Find where the given text appears and provide that cell's center as (X, Y) coordinate. 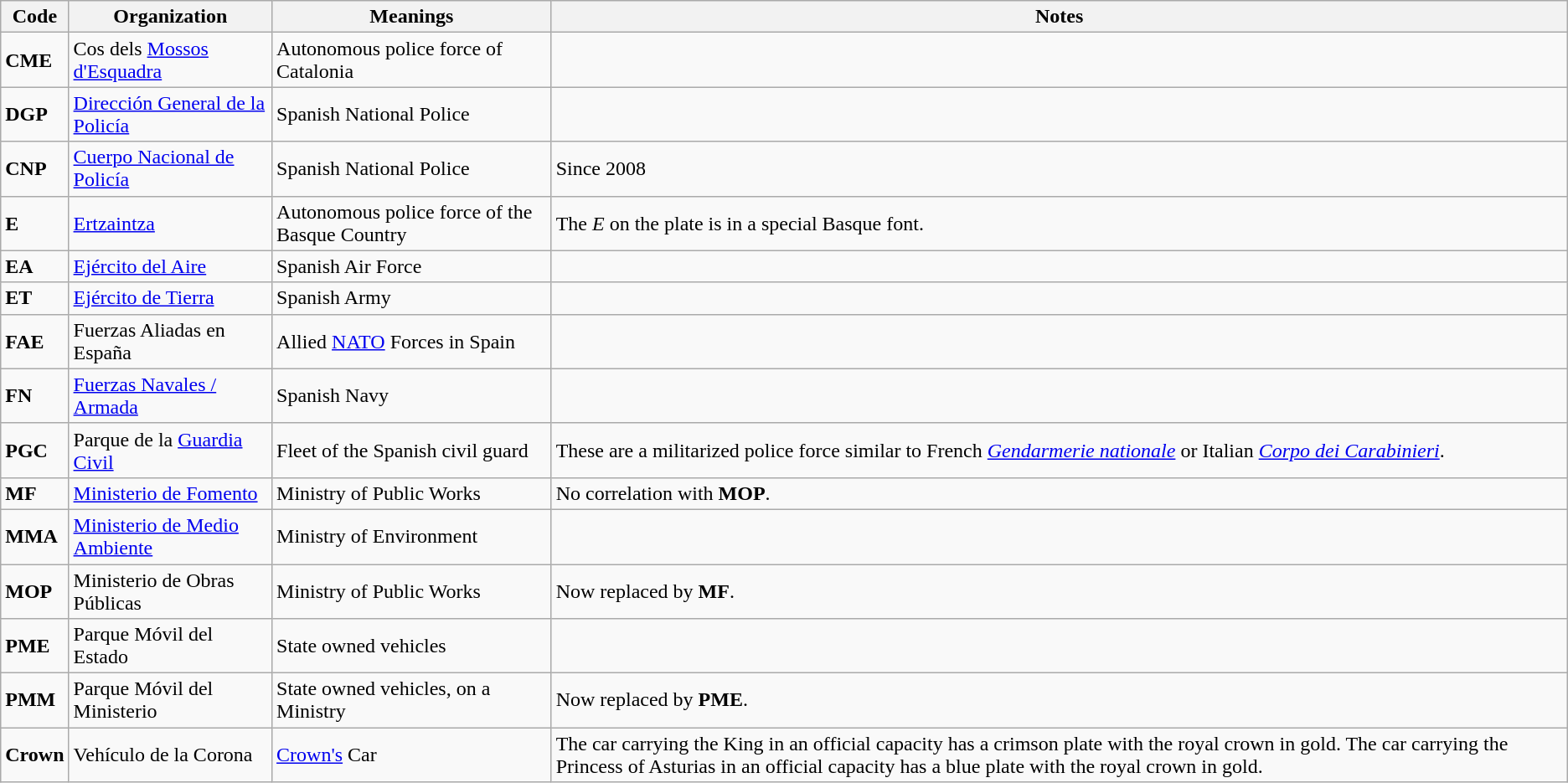
Now replaced by PME. (1059, 700)
Ertzaintza (171, 223)
PME (35, 646)
These are a militarized police force similar to French Gendarmerie nationale or Italian Corpo dei Carabinieri. (1059, 451)
Fleet of the Spanish civil guard (412, 451)
E (35, 223)
Ministerio de Fomento (171, 493)
Notes (1059, 17)
FN (35, 395)
Ejército de Tierra (171, 298)
Fuerzas Aliadas en España (171, 342)
Parque de la Guardia Civil (171, 451)
Dirección General de la Policía (171, 114)
Autonomous police force of the Basque Country (412, 223)
The E on the plate is in a special Basque font. (1059, 223)
Code (35, 17)
CNP (35, 169)
DGP (35, 114)
Autonomous police force of Catalonia (412, 60)
Since 2008 (1059, 169)
Spanish Air Force (412, 266)
MOP (35, 591)
State owned vehicles, on a Ministry (412, 700)
Ejército del Aire (171, 266)
Allied NATO Forces in Spain (412, 342)
Spanish Navy (412, 395)
MF (35, 493)
Cuerpo Nacional de Policía (171, 169)
Spanish Army (412, 298)
Organization (171, 17)
CME (35, 60)
Meanings (412, 17)
Parque Móvil del Ministerio (171, 700)
PGC (35, 451)
Ministerio de Obras Públicas (171, 591)
Vehículo de la Corona (171, 755)
ET (35, 298)
Parque Móvil del Estado (171, 646)
Now replaced by MF. (1059, 591)
State owned vehicles (412, 646)
Fuerzas Navales / Armada (171, 395)
Cos dels Mossos d'Esquadra (171, 60)
EA (35, 266)
MMA (35, 536)
PMM (35, 700)
Crown (35, 755)
Ministry of Environment (412, 536)
Ministerio de Medio Ambiente (171, 536)
FAE (35, 342)
Crown's Car (412, 755)
No correlation with MOP. (1059, 493)
